Return the [X, Y] coordinate for the center point of the cell that contains the specified text.  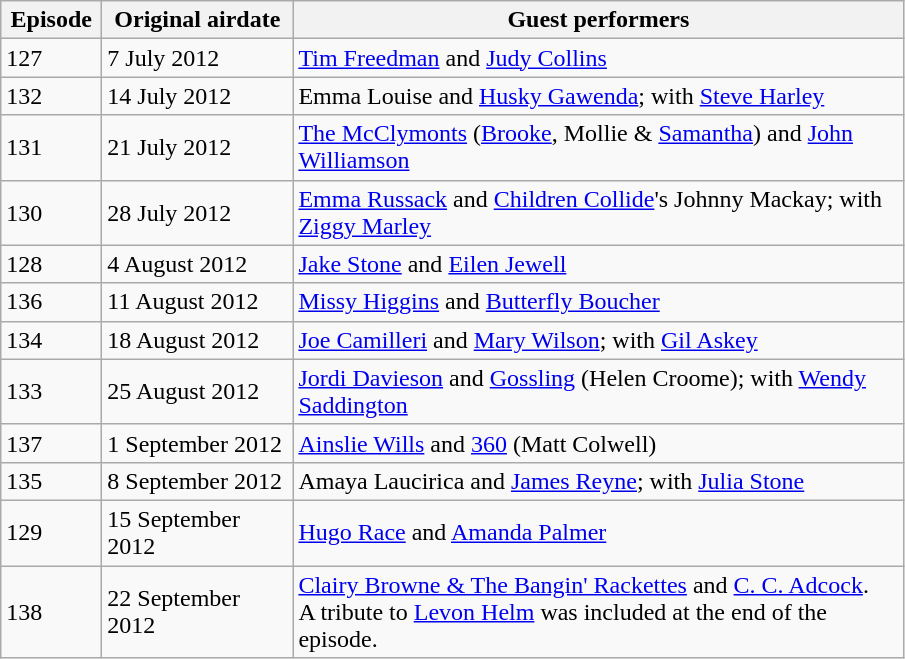
Emma Russack and Children Collide's Johnny Mackay; with Ziggy Marley [598, 212]
1 September 2012 [198, 443]
8 September 2012 [198, 481]
7 July 2012 [198, 58]
136 [52, 302]
21 July 2012 [198, 148]
Missy Higgins and Butterfly Boucher [598, 302]
Tim Freedman and Judy Collins [598, 58]
Joe Camilleri and Mary Wilson; with Gil Askey [598, 340]
Clairy Browne & The Bangin' Rackettes and C. C. Adcock.A tribute to Levon Helm was included at the end of the episode. [598, 612]
Guest performers [598, 20]
The McClymonts (Brooke, Mollie & Samantha) and John Williamson [598, 148]
Hugo Race and Amanda Palmer [598, 532]
130 [52, 212]
15 September 2012 [198, 532]
137 [52, 443]
131 [52, 148]
Emma Louise and Husky Gawenda; with Steve Harley [598, 96]
Jordi Davieson and Gossling (Helen Croome); with Wendy Saddington [598, 392]
4 August 2012 [198, 264]
135 [52, 481]
22 September 2012 [198, 612]
Jake Stone and Eilen Jewell [598, 264]
128 [52, 264]
132 [52, 96]
138 [52, 612]
11 August 2012 [198, 302]
Episode [52, 20]
129 [52, 532]
28 July 2012 [198, 212]
Original airdate [198, 20]
14 July 2012 [198, 96]
18 August 2012 [198, 340]
Amaya Laucirica and James Reyne; with Julia Stone [598, 481]
25 August 2012 [198, 392]
Ainslie Wills and 360 (Matt Colwell) [598, 443]
127 [52, 58]
134 [52, 340]
133 [52, 392]
